From the cell containing the given text, extract its center point as (x, y) coordinate. 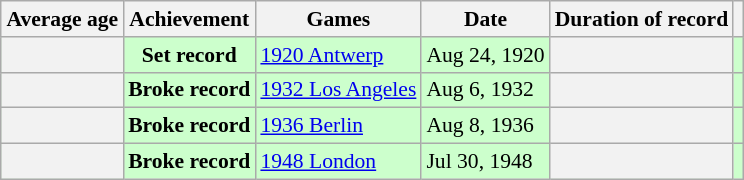
Aug 24, 1920 (485, 55)
1948 London (338, 162)
Duration of record (642, 19)
Aug 6, 1932 (485, 90)
Set record (189, 55)
Games (338, 19)
Achievement (189, 19)
Date (485, 19)
1936 Berlin (338, 126)
1920 Antwerp (338, 55)
Average age (62, 19)
1932 Los Angeles (338, 90)
Aug 8, 1936 (485, 126)
Jul 30, 1948 (485, 162)
